Search for the cell housing the specified text and yield its [x, y] center coordinate. 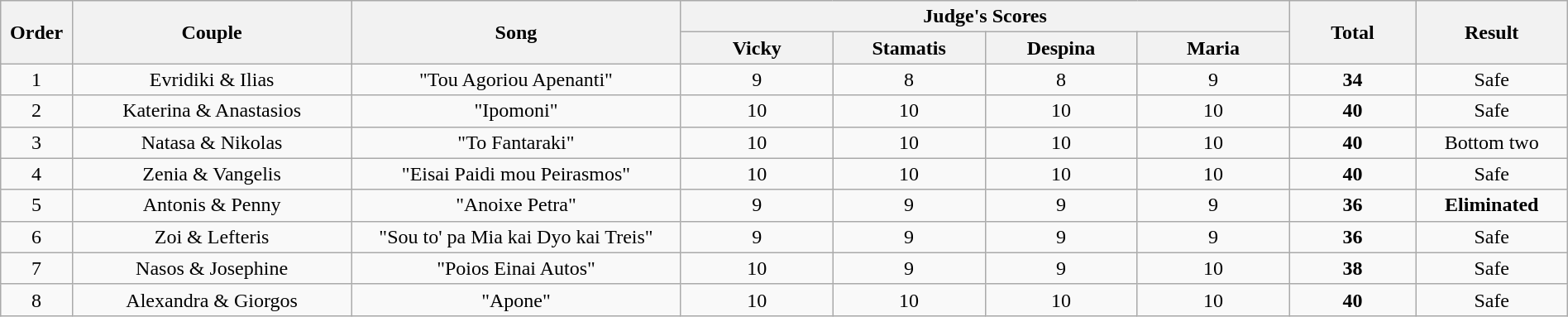
38 [1353, 268]
Katerina & Anastasios [212, 111]
Eliminated [1492, 205]
4 [36, 174]
6 [36, 237]
Vicky [757, 48]
Antonis & Penny [212, 205]
Song [516, 32]
"Sou to' pa Mia kai Dyo kai Treis" [516, 237]
"Eisai Paidi mou Peirasmos" [516, 174]
Judge's Scores [985, 17]
Despina [1061, 48]
Couple [212, 32]
Alexandra & Giorgos [212, 300]
"Tou Agoriou Apenanti" [516, 79]
Evridiki & Ilias [212, 79]
"Ipomoni" [516, 111]
"To Fantaraki" [516, 142]
2 [36, 111]
"Apone" [516, 300]
Zoi & Lefteris [212, 237]
"Anoixe Petra" [516, 205]
"Poios Einai Autos" [516, 268]
Maria [1213, 48]
3 [36, 142]
Stamatis [909, 48]
Result [1492, 32]
5 [36, 205]
Natasa & Nikolas [212, 142]
Nasos & Josephine [212, 268]
Bottom two [1492, 142]
34 [1353, 79]
Zenia & Vangelis [212, 174]
Order [36, 32]
1 [36, 79]
7 [36, 268]
Total [1353, 32]
